From the cell containing the given text, extract its center point as [X, Y] coordinate. 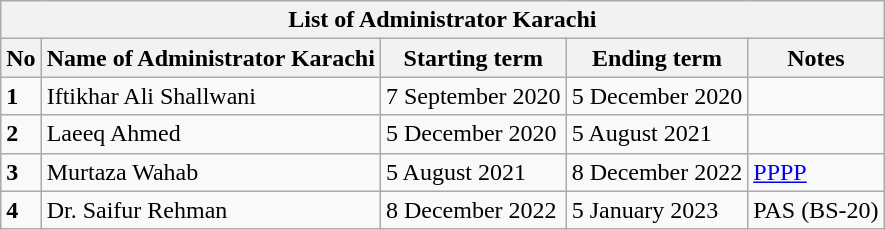
Ending term [657, 58]
Iftikhar Ali Shallwani [210, 96]
Murtaza Wahab [210, 172]
7 September 2020 [473, 96]
Laeeq Ahmed [210, 134]
PPPP [816, 172]
Name of Administrator Karachi [210, 58]
5 January 2023 [657, 210]
Dr. Saifur Rehman [210, 210]
Notes [816, 58]
1 [21, 96]
4 [21, 210]
No [21, 58]
PAS (BS-20) [816, 210]
List of Administrator Karachi [442, 20]
3 [21, 172]
2 [21, 134]
Starting term [473, 58]
